Return [X, Y] of the center of cell containing provided text 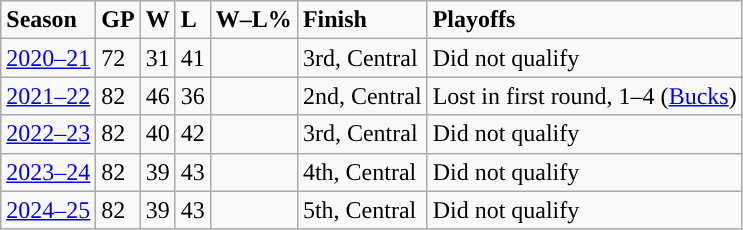
2021–22 [48, 96]
46 [158, 96]
2022–23 [48, 134]
72 [118, 58]
L [192, 20]
Lost in first round, 1–4 (Bucks) [584, 96]
2020–21 [48, 58]
2024–25 [48, 210]
42 [192, 134]
36 [192, 96]
GP [118, 20]
31 [158, 58]
2nd, Central [362, 96]
40 [158, 134]
41 [192, 58]
W–L% [254, 20]
5th, Central [362, 210]
W [158, 20]
Season [48, 20]
2023–24 [48, 172]
Playoffs [584, 20]
Finish [362, 20]
4th, Central [362, 172]
